Search for the cell housing the specified text and yield its (x, y) center coordinate. 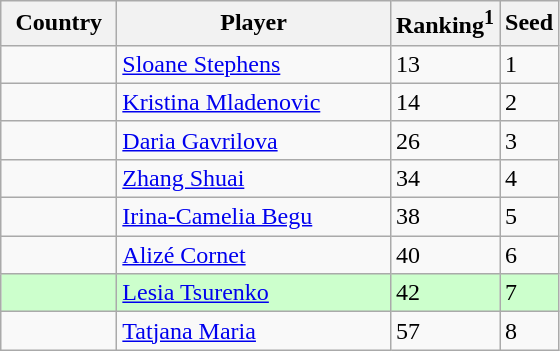
Seed (530, 24)
38 (444, 217)
Alizé Cornet (254, 255)
Irina-Camelia Begu (254, 217)
Zhang Shuai (254, 178)
Tatjana Maria (254, 331)
40 (444, 255)
Player (254, 24)
Country (59, 24)
6 (530, 255)
13 (444, 64)
4 (530, 178)
2 (530, 102)
42 (444, 293)
1 (530, 64)
7 (530, 293)
Daria Gavrilova (254, 140)
Ranking1 (444, 24)
14 (444, 102)
Kristina Mladenovic (254, 102)
8 (530, 331)
Sloane Stephens (254, 64)
Lesia Tsurenko (254, 293)
3 (530, 140)
5 (530, 217)
57 (444, 331)
34 (444, 178)
26 (444, 140)
